Search for the cell housing the specified text and yield its (x, y) center coordinate. 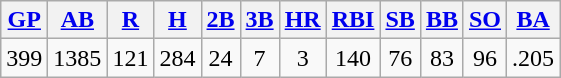
1385 (78, 58)
7 (260, 58)
399 (24, 58)
3B (260, 20)
R (130, 20)
HR (302, 20)
RBI (353, 20)
24 (220, 58)
121 (130, 58)
96 (484, 58)
140 (353, 58)
SB (400, 20)
284 (178, 58)
H (178, 20)
3 (302, 58)
AB (78, 20)
BB (442, 20)
83 (442, 58)
BA (534, 20)
SO (484, 20)
.205 (534, 58)
76 (400, 58)
GP (24, 20)
2B (220, 20)
